Provide the (x, y) coordinate of the cell's center where the given text is located.  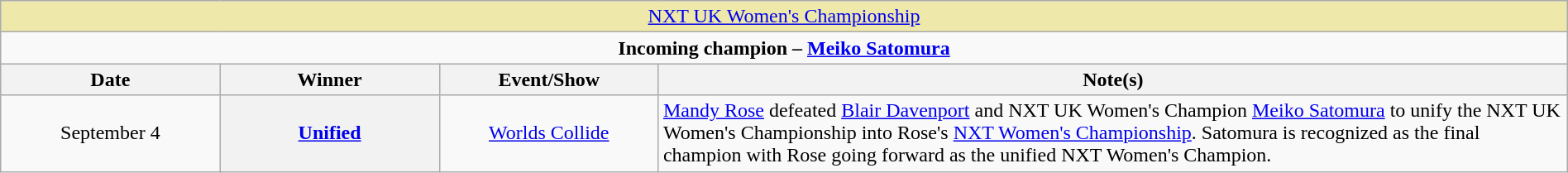
September 4 (111, 133)
Event/Show (549, 79)
Note(s) (1113, 79)
Unified (329, 133)
Date (111, 79)
Incoming champion – Meiko Satomura (784, 48)
NXT UK Women's Championship (784, 17)
Worlds Collide (549, 133)
Winner (329, 79)
